Locate the cell with the specified text and output its [x, y] center coordinate. 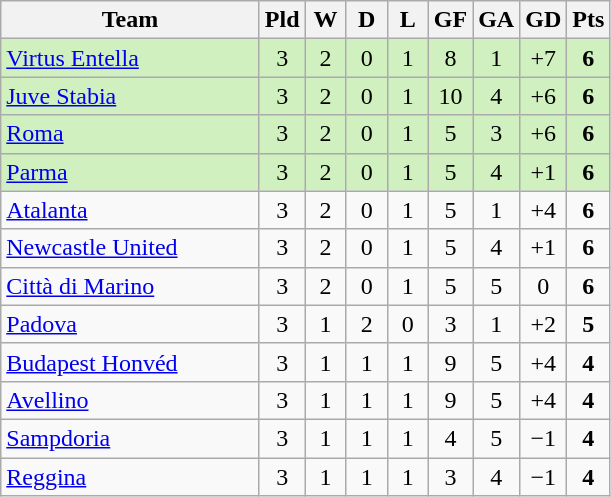
Newcastle United [130, 248]
Juve Stabia [130, 96]
Virtus Entella [130, 58]
Budapest Honvéd [130, 362]
D [366, 20]
W [326, 20]
Sampdoria [130, 438]
Città di Marino [130, 286]
8 [450, 58]
10 [450, 96]
+2 [544, 324]
Atalanta [130, 210]
Roma [130, 134]
Avellino [130, 400]
Reggina [130, 477]
Pld [282, 20]
Team [130, 20]
Padova [130, 324]
GD [544, 20]
Parma [130, 172]
GF [450, 20]
Pts [588, 20]
GA [496, 20]
L [408, 20]
+7 [544, 58]
